Return the [x, y] coordinate for the center point of the cell that contains the specified text.  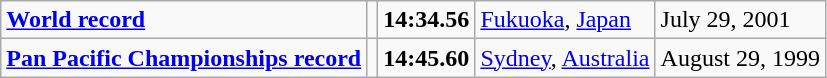
July 29, 2001 [740, 20]
Fukuoka, Japan [565, 20]
World record [184, 20]
Pan Pacific Championships record [184, 58]
14:34.56 [426, 20]
Sydney, Australia [565, 58]
August 29, 1999 [740, 58]
14:45.60 [426, 58]
